Capture the cell that displays the provided text and extract its [x, y] central coordinate. 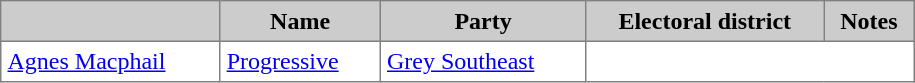
Notes [870, 21]
Name [300, 21]
Grey Southeast [483, 61]
Agnes Macphail [110, 61]
Party [483, 21]
Progressive [300, 61]
Electoral district [705, 21]
